Search for the cell housing the specified text and yield its [x, y] center coordinate. 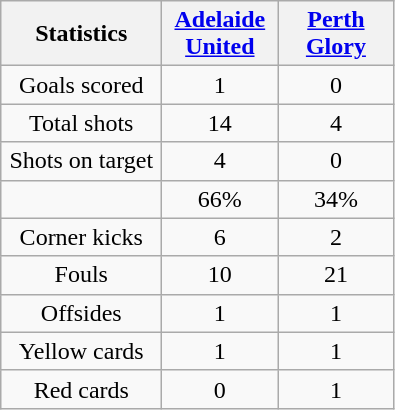
Red cards [82, 389]
Perth Glory [336, 34]
10 [220, 275]
Adelaide United [220, 34]
66% [220, 199]
Yellow cards [82, 351]
2 [336, 237]
Total shots [82, 123]
Corner kicks [82, 237]
Statistics [82, 34]
Goals scored [82, 85]
34% [336, 199]
Fouls [82, 275]
6 [220, 237]
21 [336, 275]
Shots on target [82, 161]
14 [220, 123]
Offsides [82, 313]
